Capture the cell that displays the provided text and extract its (x, y) central coordinate. 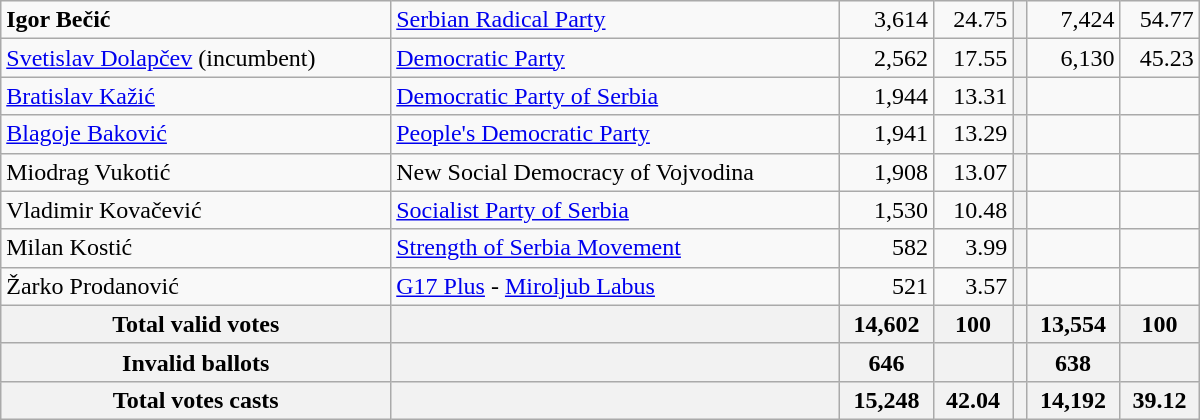
Democratic Party (616, 58)
24.75 (974, 20)
10.48 (974, 210)
1,908 (887, 172)
3,614 (887, 20)
14,602 (887, 324)
7,424 (1073, 20)
Strength of Serbia Movement (616, 248)
14,192 (1073, 400)
Miodrag Vukotić (196, 172)
Total votes casts (196, 400)
521 (887, 286)
39.12 (1160, 400)
Bratislav Kažić (196, 96)
638 (1073, 362)
Žarko Prodanović (196, 286)
Blagoje Baković (196, 134)
Invalid ballots (196, 362)
17.55 (974, 58)
New Social Democracy of Vojvodina (616, 172)
646 (887, 362)
42.04 (974, 400)
Total valid votes (196, 324)
G17 Plus - Miroljub Labus (616, 286)
582 (887, 248)
13.07 (974, 172)
3.99 (974, 248)
13.31 (974, 96)
3.57 (974, 286)
1,530 (887, 210)
13.29 (974, 134)
1,944 (887, 96)
Serbian Radical Party (616, 20)
Igor Bečić (196, 20)
Vladimir Kovačević (196, 210)
54.77 (1160, 20)
13,554 (1073, 324)
Democratic Party of Serbia (616, 96)
Svetislav Dolapčev (incumbent) (196, 58)
Socialist Party of Serbia (616, 210)
2,562 (887, 58)
6,130 (1073, 58)
45.23 (1160, 58)
1,941 (887, 134)
Milan Kostić (196, 248)
People's Democratic Party (616, 134)
15,248 (887, 400)
